Pinpoint the cell where the given text exists, returning its (x, y) midpoint coordinate. 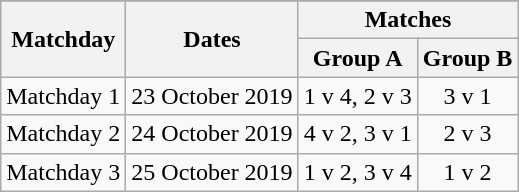
1 v 2 (468, 172)
Matchday 3 (64, 172)
Matchday 1 (64, 96)
3 v 1 (468, 96)
23 October 2019 (212, 96)
2 v 3 (468, 134)
Dates (212, 39)
Matches (408, 20)
Group A (358, 58)
24 October 2019 (212, 134)
1 v 4, 2 v 3 (358, 96)
Group B (468, 58)
Matchday (64, 39)
Matchday 2 (64, 134)
4 v 2, 3 v 1 (358, 134)
1 v 2, 3 v 4 (358, 172)
25 October 2019 (212, 172)
